Detect which cell encompasses the target text, then output its [x, y] center coordinate. 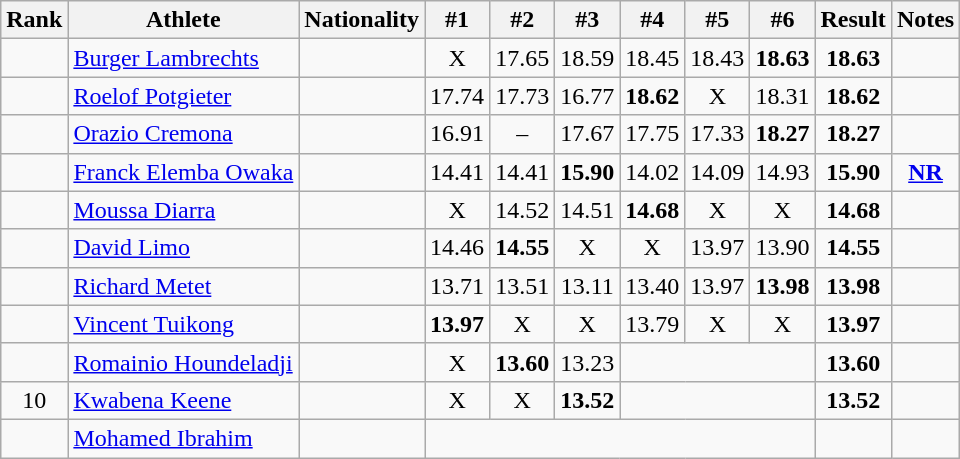
16.77 [588, 96]
14.52 [522, 210]
Vincent Tuikong [184, 324]
17.74 [458, 96]
18.59 [588, 58]
Athlete [184, 20]
17.65 [522, 58]
Nationality [362, 20]
Moussa Diarra [184, 210]
18.45 [652, 58]
#6 [782, 20]
Rank [34, 20]
13.79 [652, 324]
14.93 [782, 172]
14.46 [458, 248]
13.11 [588, 286]
14.02 [652, 172]
#2 [522, 20]
13.71 [458, 286]
18.43 [718, 58]
Richard Metet [184, 286]
Franck Elemba Owaka [184, 172]
Romainio Houndeladji [184, 362]
Kwabena Keene [184, 400]
#5 [718, 20]
Result [853, 20]
13.23 [588, 362]
18.31 [782, 96]
13.51 [522, 286]
17.33 [718, 134]
17.75 [652, 134]
17.73 [522, 96]
David Limo [184, 248]
NR [925, 172]
– [522, 134]
Roelof Potgieter [184, 96]
17.67 [588, 134]
13.40 [652, 286]
#1 [458, 20]
#4 [652, 20]
#3 [588, 20]
Mohamed Ibrahim [184, 438]
Notes [925, 20]
16.91 [458, 134]
10 [34, 400]
13.90 [782, 248]
Orazio Cremona [184, 134]
14.51 [588, 210]
Burger Lambrechts [184, 58]
14.09 [718, 172]
